Return (x, y) of the center of cell containing provided text 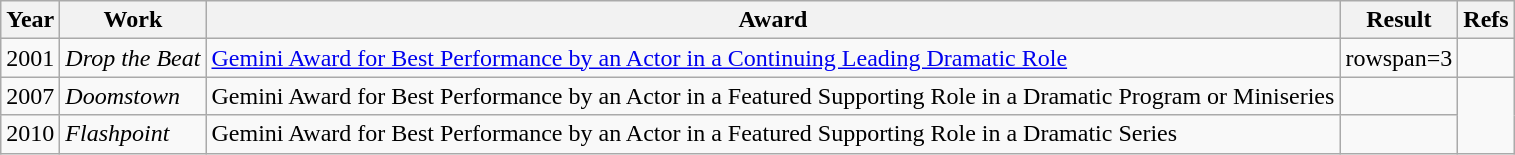
2001 (30, 58)
rowspan=3 (1399, 58)
Gemini Award for Best Performance by an Actor in a Featured Supporting Role in a Dramatic Program or Miniseries (773, 96)
2010 (30, 134)
Result (1399, 20)
Gemini Award for Best Performance by an Actor in a Featured Supporting Role in a Dramatic Series (773, 134)
Work (133, 20)
Refs (1486, 20)
2007 (30, 96)
Flashpoint (133, 134)
Gemini Award for Best Performance by an Actor in a Continuing Leading Dramatic Role (773, 58)
Doomstown (133, 96)
Year (30, 20)
Award (773, 20)
Drop the Beat (133, 58)
